Search for the cell housing the specified text and yield its [X, Y] center coordinate. 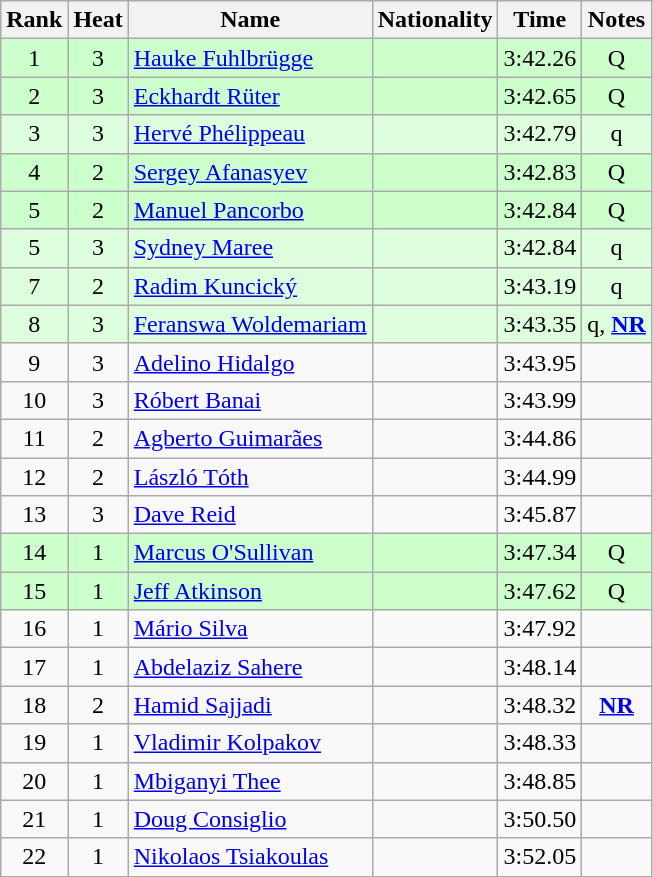
Jeff Atkinson [250, 591]
22 [34, 857]
Róbert Banai [250, 400]
13 [34, 515]
Dave Reid [250, 515]
Mbiganyi Thee [250, 781]
19 [34, 743]
18 [34, 705]
Vladimir Kolpakov [250, 743]
Notes [617, 20]
Manuel Pancorbo [250, 210]
3:52.05 [540, 857]
3:47.92 [540, 629]
3:42.79 [540, 134]
Nationality [435, 20]
Nikolaos Tsiakoulas [250, 857]
10 [34, 400]
Sergey Afanasyev [250, 172]
q, NR [617, 324]
15 [34, 591]
NR [617, 705]
Marcus O'Sullivan [250, 553]
Rank [34, 20]
Time [540, 20]
3:43.99 [540, 400]
3:48.32 [540, 705]
Radim Kuncický [250, 286]
11 [34, 438]
Name [250, 20]
Feranswa Woldemariam [250, 324]
3:44.86 [540, 438]
Mário Silva [250, 629]
14 [34, 553]
3:50.50 [540, 819]
20 [34, 781]
3:43.95 [540, 362]
8 [34, 324]
9 [34, 362]
Doug Consiglio [250, 819]
4 [34, 172]
3:43.35 [540, 324]
3:42.83 [540, 172]
Sydney Maree [250, 248]
3:44.99 [540, 477]
3:42.26 [540, 58]
Hauke Fuhlbrügge [250, 58]
Hamid Sajjadi [250, 705]
László Tóth [250, 477]
17 [34, 667]
Abdelaziz Sahere [250, 667]
3:48.85 [540, 781]
16 [34, 629]
3:45.87 [540, 515]
21 [34, 819]
12 [34, 477]
3:47.34 [540, 553]
3:48.33 [540, 743]
7 [34, 286]
3:48.14 [540, 667]
3:42.65 [540, 96]
Hervé Phélippeau [250, 134]
Agberto Guimarães [250, 438]
Adelino Hidalgo [250, 362]
Heat [98, 20]
3:43.19 [540, 286]
Eckhardt Rüter [250, 96]
3:47.62 [540, 591]
